Identify which cell holds the provided text, then report its (x, y) central coordinate. 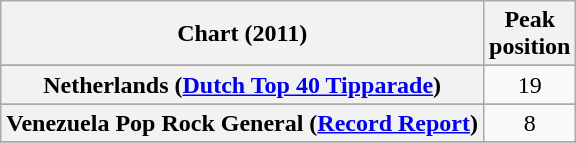
Peakposition (530, 34)
Netherlands (Dutch Top 40 Tipparade) (242, 85)
19 (530, 85)
8 (530, 123)
Chart (2011) (242, 34)
Venezuela Pop Rock General (Record Report) (242, 123)
